For the text-containing cell, return its midpoint in (X, Y) coordinate format. 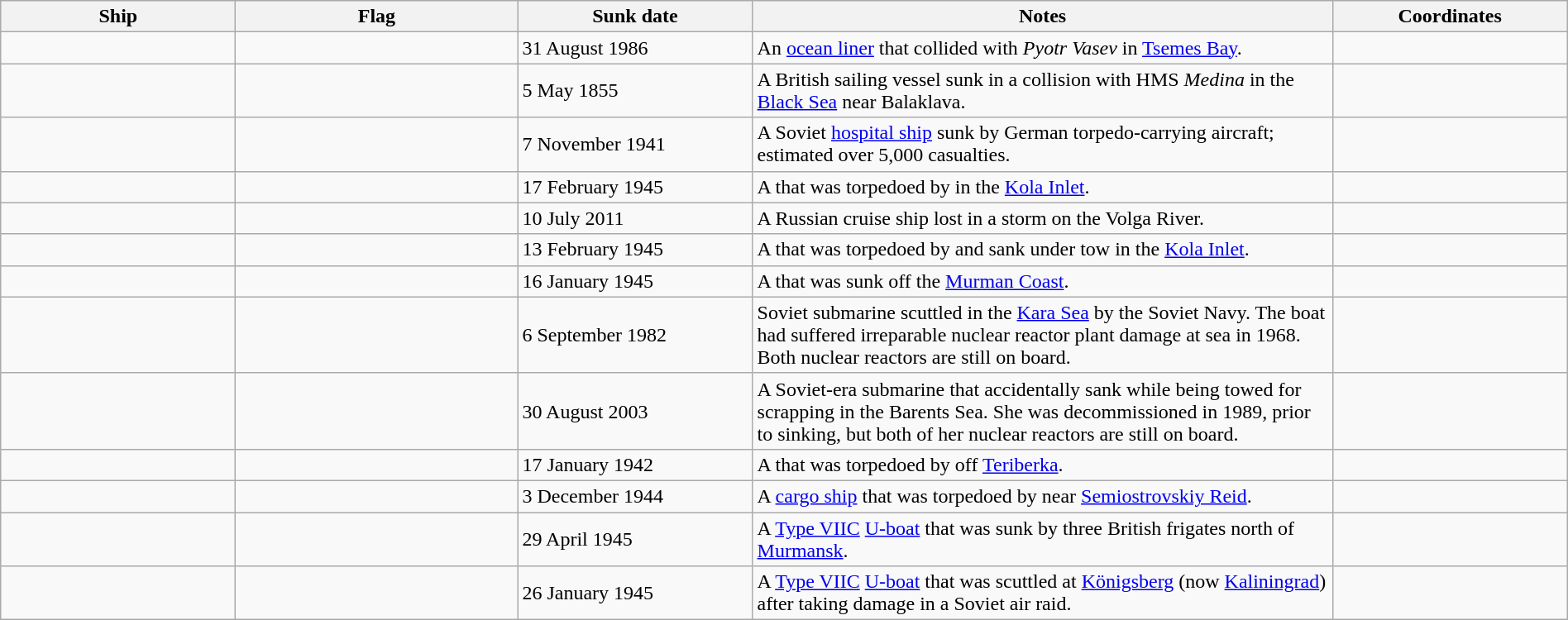
A that was torpedoed by and sank under tow in the Kola Inlet. (1042, 250)
13 February 1945 (635, 250)
31 August 1986 (635, 48)
10 July 2011 (635, 218)
30 August 2003 (635, 411)
Sunk date (635, 17)
Notes (1042, 17)
An ocean liner that collided with Pyotr Vasev in Tsemes Bay. (1042, 48)
17 February 1945 (635, 187)
A Type VIIC U-boat that was sunk by three British frigates north of Murmansk. (1042, 539)
16 January 1945 (635, 281)
Ship (118, 17)
Coordinates (1450, 17)
A that was torpedoed by off Teriberka. (1042, 465)
A cargo ship that was torpedoed by near Semiostrovskiy Reid. (1042, 496)
7 November 1941 (635, 144)
A British sailing vessel sunk in a collision with HMS Medina in the Black Sea near Balaklava. (1042, 91)
A Type VIIC U-boat that was scuttled at Königsberg (now Kaliningrad) after taking damage in a Soviet air raid. (1042, 594)
17 January 1942 (635, 465)
5 May 1855 (635, 91)
3 December 1944 (635, 496)
A Soviet hospital ship sunk by German torpedo-carrying aircraft; estimated over 5,000 casualties. (1042, 144)
A Russian cruise ship lost in a storm on the Volga River. (1042, 218)
26 January 1945 (635, 594)
A that was sunk off the Murman Coast. (1042, 281)
29 April 1945 (635, 539)
Flag (377, 17)
A that was torpedoed by in the Kola Inlet. (1042, 187)
6 September 1982 (635, 335)
